Determine the (X, Y) coordinate at the center of the cell enclosing the given text.  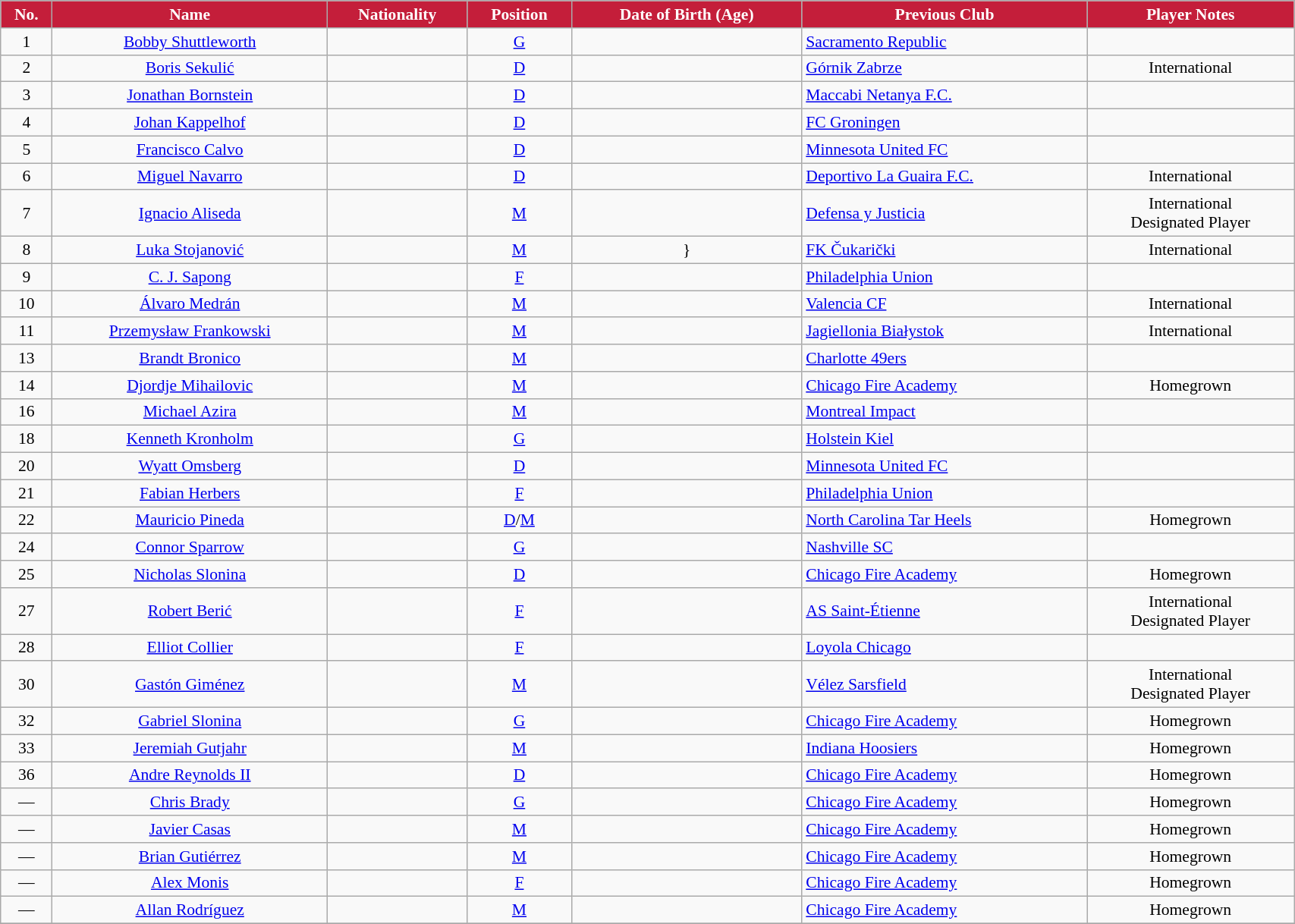
Przemysław Frankowski (190, 332)
8 (27, 250)
Position (519, 14)
Jonathan Bornstein (190, 96)
Brandt Bronico (190, 358)
C. J. Sapong (190, 277)
Gastón Giménez (190, 684)
Mauricio Pineda (190, 520)
36 (27, 775)
13 (27, 358)
Connor Sparrow (190, 548)
18 (27, 439)
Gabriel Slonina (190, 721)
No. (27, 14)
Name (190, 14)
Robert Berić (190, 611)
Player Notes (1191, 14)
Nicholas Slonina (190, 574)
20 (27, 467)
7 (27, 214)
4 (27, 123)
} (687, 250)
Kenneth Kronholm (190, 439)
9 (27, 277)
30 (27, 684)
FK Čukarički (944, 250)
Miguel Navarro (190, 177)
Maccabi Netanya F.C. (944, 96)
Jagiellonia Białystok (944, 332)
Nationality (398, 14)
Indiana Hoosiers (944, 748)
Previous Club (944, 14)
11 (27, 332)
Álvaro Medrán (190, 304)
10 (27, 304)
Valencia CF (944, 304)
Vélez Sarsfield (944, 684)
Elliot Collier (190, 648)
Nashville SC (944, 548)
32 (27, 721)
Górnik Zabrze (944, 68)
Ignacio Aliseda (190, 214)
Djordje Mihailovic (190, 385)
Brian Gutiérrez (190, 856)
AS Saint-Étienne (944, 611)
Javier Casas (190, 829)
Boris Sekulić (190, 68)
Fabian Herbers (190, 493)
Date of Birth (Age) (687, 14)
5 (27, 149)
21 (27, 493)
Johan Kappelhof (190, 123)
Holstein Kiel (944, 439)
Wyatt Omsberg (190, 467)
22 (27, 520)
14 (27, 385)
Allan Rodríguez (190, 910)
27 (27, 611)
24 (27, 548)
Bobby Shuttleworth (190, 42)
Francisco Calvo (190, 149)
28 (27, 648)
6 (27, 177)
Loyola Chicago (944, 648)
North Carolina Tar Heels (944, 520)
D/M (519, 520)
16 (27, 412)
25 (27, 574)
Jeremiah Gutjahr (190, 748)
Montreal Impact (944, 412)
3 (27, 96)
Luka Stojanović (190, 250)
FC Groningen (944, 123)
Charlotte 49ers (944, 358)
Deportivo La Guaira F.C. (944, 177)
Michael Azira (190, 412)
Alex Monis (190, 883)
Chris Brady (190, 803)
Andre Reynolds II (190, 775)
Defensa y Justicia (944, 214)
Sacramento Republic (944, 42)
2 (27, 68)
1 (27, 42)
33 (27, 748)
